Capture the cell that displays the provided text and extract its (X, Y) central coordinate. 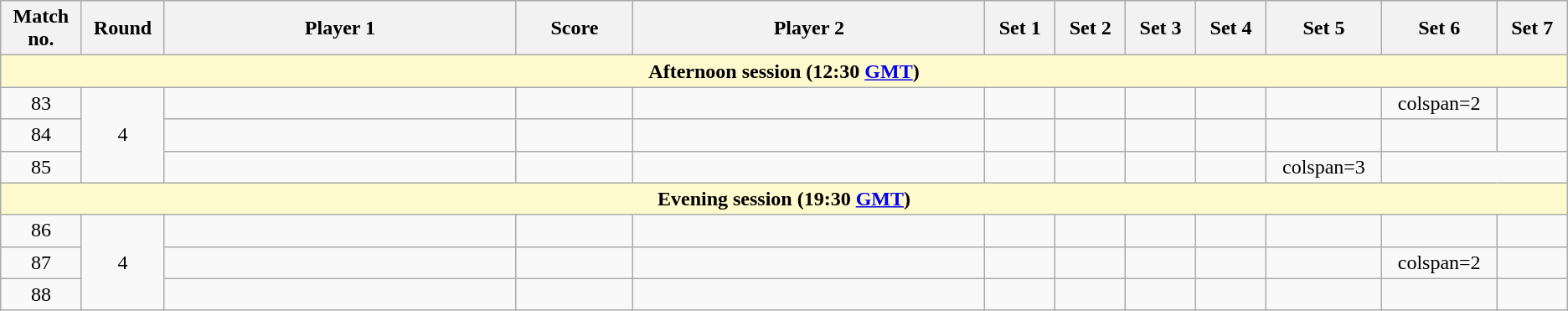
83 (41, 103)
85 (41, 167)
colspan=3 (1324, 167)
Player 2 (809, 29)
Score (575, 29)
Set 5 (1324, 29)
84 (41, 135)
Set 4 (1231, 29)
Evening session (19:30 GMT) (784, 199)
Set 3 (1161, 29)
Afternoon session (12:30 GMT) (784, 71)
Set 2 (1091, 29)
Set 7 (1532, 29)
86 (41, 231)
Player 1 (340, 29)
Match no. (41, 29)
Set 6 (1439, 29)
Set 1 (1020, 29)
Round (122, 29)
88 (41, 294)
87 (41, 262)
